Capture the cell that displays the provided text and extract its (x, y) central coordinate. 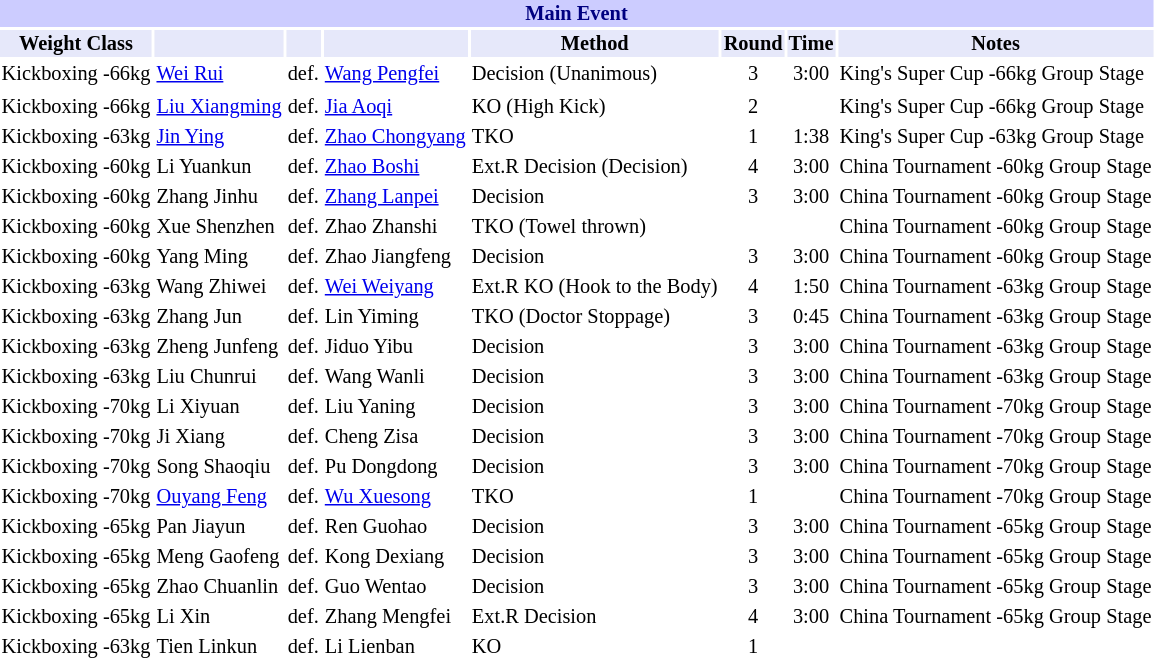
King's Super Cup -63kg Group Stage (996, 136)
Time (811, 44)
Liu Chunrui (219, 376)
Wang Wanli (395, 376)
Zhao Zhanshi (395, 226)
1:50 (811, 286)
Wei Weiyang (395, 286)
Wu Xuesong (395, 496)
Pan Jiayun (219, 526)
Wei Rui (219, 74)
Zhang Mengfei (395, 616)
Wang Zhiwei (219, 286)
Li Yuankun (219, 166)
0:45 (811, 316)
Zhao Chuanlin (219, 586)
Wang Pengfei (395, 74)
TKO (Towel thrown) (594, 226)
Xue Shenzhen (219, 226)
Zhang Lanpei (395, 196)
Jin Ying (219, 136)
Round (753, 44)
Pu Dongdong (395, 466)
Zheng Junfeng (219, 346)
Lin Yiming (395, 316)
Meng Gaofeng (219, 556)
Ext.R Decision (594, 616)
KO (High Kick) (594, 106)
Method (594, 44)
Zhang Jun (219, 316)
Jia Aoqi (395, 106)
Notes (996, 44)
Ji Xiang (219, 436)
Liu Xiangming (219, 106)
Li Xiyuan (219, 406)
Song Shaoqiu (219, 466)
Zhang Jinhu (219, 196)
Ext.R Decision (Decision) (594, 166)
Zhao Chongyang (395, 136)
Kong Dexiang (395, 556)
Weight Class (76, 44)
Liu Yaning (395, 406)
2 (753, 106)
Yang Ming (219, 256)
Ouyang Feng (219, 496)
Main Event (576, 14)
Ext.R KO (Hook to the Body) (594, 286)
Decision (Unanimous) (594, 74)
Li Xin (219, 616)
Jiduo Yibu (395, 346)
Guo Wentao (395, 586)
Cheng Zisa (395, 436)
Zhao Jiangfeng (395, 256)
Ren Guohao (395, 526)
TKO (Doctor Stoppage) (594, 316)
Zhao Boshi (395, 166)
1:38 (811, 136)
